Search for the cell housing the specified text and yield its (X, Y) center coordinate. 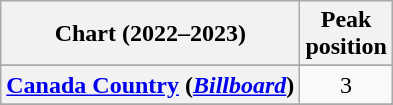
Chart (2022–2023) (150, 34)
Canada Country (Billboard) (150, 85)
3 (346, 85)
Peakposition (346, 34)
